Locate the cell with the specified text and output its (X, Y) center coordinate. 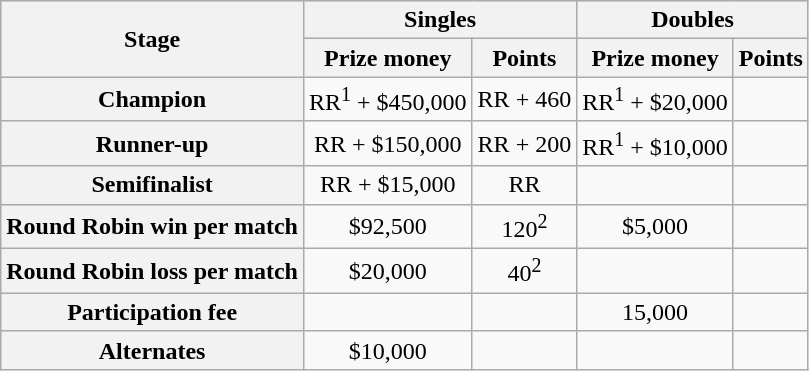
Champion (152, 100)
RR + 200 (524, 144)
RR (524, 185)
RR1 + $450,000 (388, 100)
Round Robin loss per match (152, 272)
Alternates (152, 350)
1202 (524, 226)
$5,000 (656, 226)
$10,000 (388, 350)
$92,500 (388, 226)
RR1 + $20,000 (656, 100)
RR + $150,000 (388, 144)
Doubles (693, 20)
Runner-up (152, 144)
Semifinalist (152, 185)
Stage (152, 39)
RR1 + $10,000 (656, 144)
402 (524, 272)
RR + 460 (524, 100)
RR + $15,000 (388, 185)
15,000 (656, 312)
Participation fee (152, 312)
$20,000 (388, 272)
Singles (440, 20)
Round Robin win per match (152, 226)
